Locate the cell with the specified text and output its [X, Y] center coordinate. 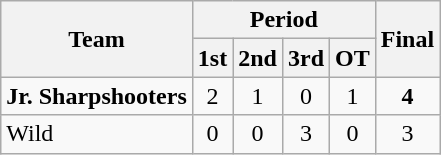
Final [407, 39]
3rd [306, 58]
Wild [97, 134]
2 [212, 96]
OT [353, 58]
Period [284, 20]
4 [407, 96]
1st [212, 58]
Jr. Sharpshooters [97, 96]
2nd [258, 58]
Team [97, 39]
